Output the [x, y] coordinate of the center of the cell containing the given text.  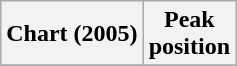
Peakposition [189, 34]
Chart (2005) [72, 34]
